Output the (x, y) coordinate of the center of the cell containing the given text.  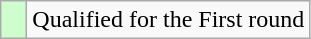
Qualified for the First round (168, 20)
